Return [X, Y] of the center of cell containing provided text 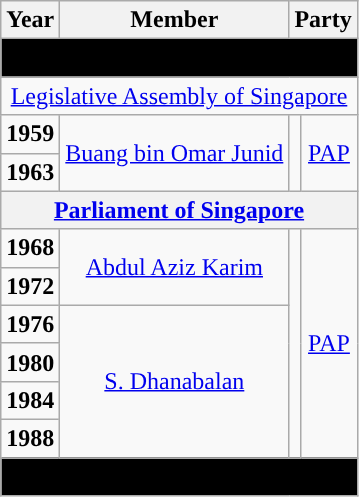
Year [30, 20]
Constituency abolished (1991) [179, 477]
1988 [30, 438]
1963 [30, 172]
1980 [30, 362]
1972 [30, 286]
1976 [30, 324]
Buang bin Omar Junid [174, 153]
1984 [30, 400]
1968 [30, 248]
1959 [30, 134]
Abdul Aziz Karim [174, 267]
Formation [179, 58]
S. Dhanabalan [174, 381]
Member [174, 20]
Parliament of Singapore [179, 210]
Party [323, 20]
Legislative Assembly of Singapore [179, 96]
